From the cell containing the given text, extract its center point as [X, Y] coordinate. 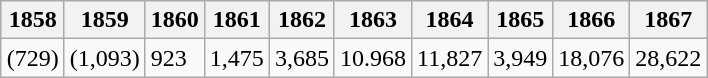
1,475 [236, 58]
1864 [449, 20]
1862 [302, 20]
923 [174, 58]
3,949 [520, 58]
(729) [32, 58]
(1,093) [104, 58]
1863 [372, 20]
1858 [32, 20]
1867 [668, 20]
1866 [592, 20]
1861 [236, 20]
28,622 [668, 58]
10.968 [372, 58]
11,827 [449, 58]
1865 [520, 20]
3,685 [302, 58]
18,076 [592, 58]
1859 [104, 20]
1860 [174, 20]
